Determine the [X, Y] coordinate at the center of the cell enclosing the given text.  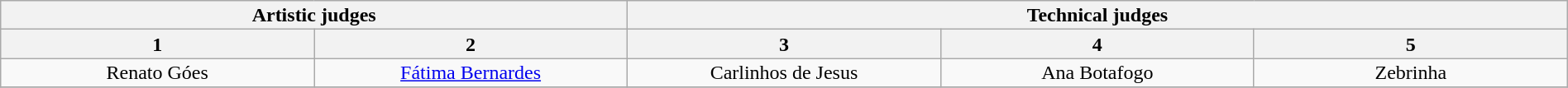
2 [471, 44]
Zebrinha [1411, 72]
Renato Góes [157, 72]
1 [157, 44]
Technical judges [1098, 15]
3 [784, 44]
Artistic judges [314, 15]
Fátima Bernardes [471, 72]
5 [1411, 44]
4 [1097, 44]
Carlinhos de Jesus [784, 72]
Ana Botafogo [1097, 72]
